Locate the cell with the specified text and output its [X, Y] center coordinate. 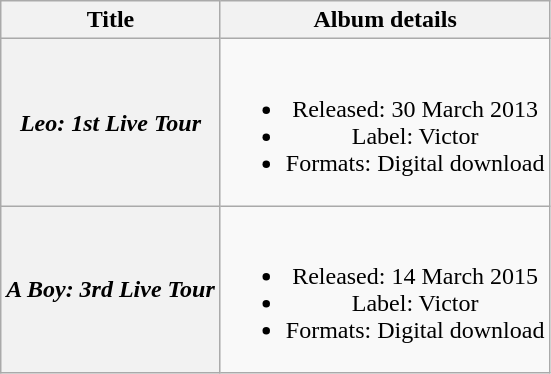
Released: 14 March 2015 Label: VictorFormats: Digital download [385, 290]
Released: 30 March 2013 Label: VictorFormats: Digital download [385, 122]
Album details [385, 20]
A Boy: 3rd Live Tour [111, 290]
Leo: 1st Live Tour [111, 122]
Title [111, 20]
